Locate the cell with the specified text and output its [x, y] center coordinate. 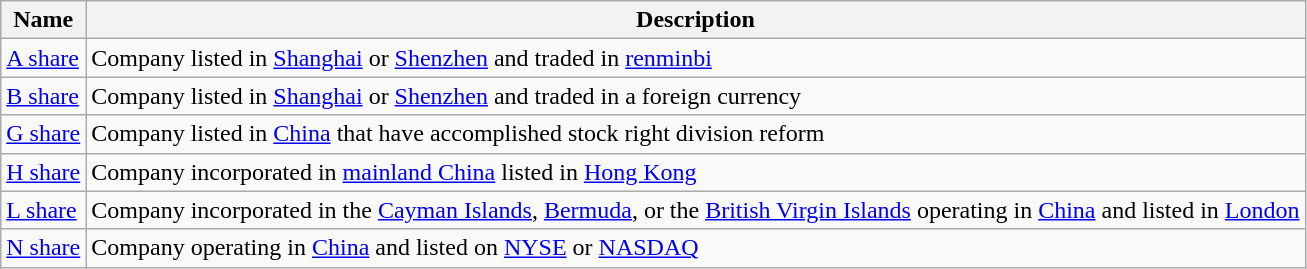
Company operating in China and listed on NYSE or NASDAQ [696, 248]
Name [44, 20]
A share [44, 58]
Company incorporated in mainland China listed in Hong Kong [696, 172]
G share [44, 134]
Company listed in Shanghai or Shenzhen and traded in a foreign currency [696, 96]
L share [44, 210]
Company listed in Shanghai or Shenzhen and traded in renminbi [696, 58]
N share [44, 248]
Company incorporated in the Cayman Islands, Bermuda, or the British Virgin Islands operating in China and listed in London [696, 210]
Description [696, 20]
H share [44, 172]
B share [44, 96]
Company listed in China that have accomplished stock right division reform [696, 134]
